Return the (X, Y) coordinate for the center point of the cell that contains the specified text.  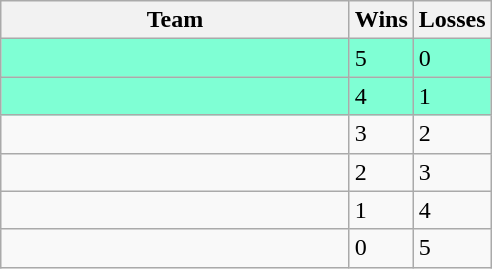
Losses (452, 20)
Wins (381, 20)
Team (176, 20)
